Extract the (X, Y) coordinate from the center of the cell holding the provided text.  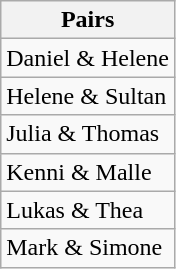
Kenni & Malle (88, 172)
Helene & Sultan (88, 96)
Lukas & Thea (88, 210)
Mark & Simone (88, 248)
Pairs (88, 20)
Daniel & Helene (88, 58)
Julia & Thomas (88, 134)
